Return the (X, Y) coordinate for the center point of the cell that contains the specified text.  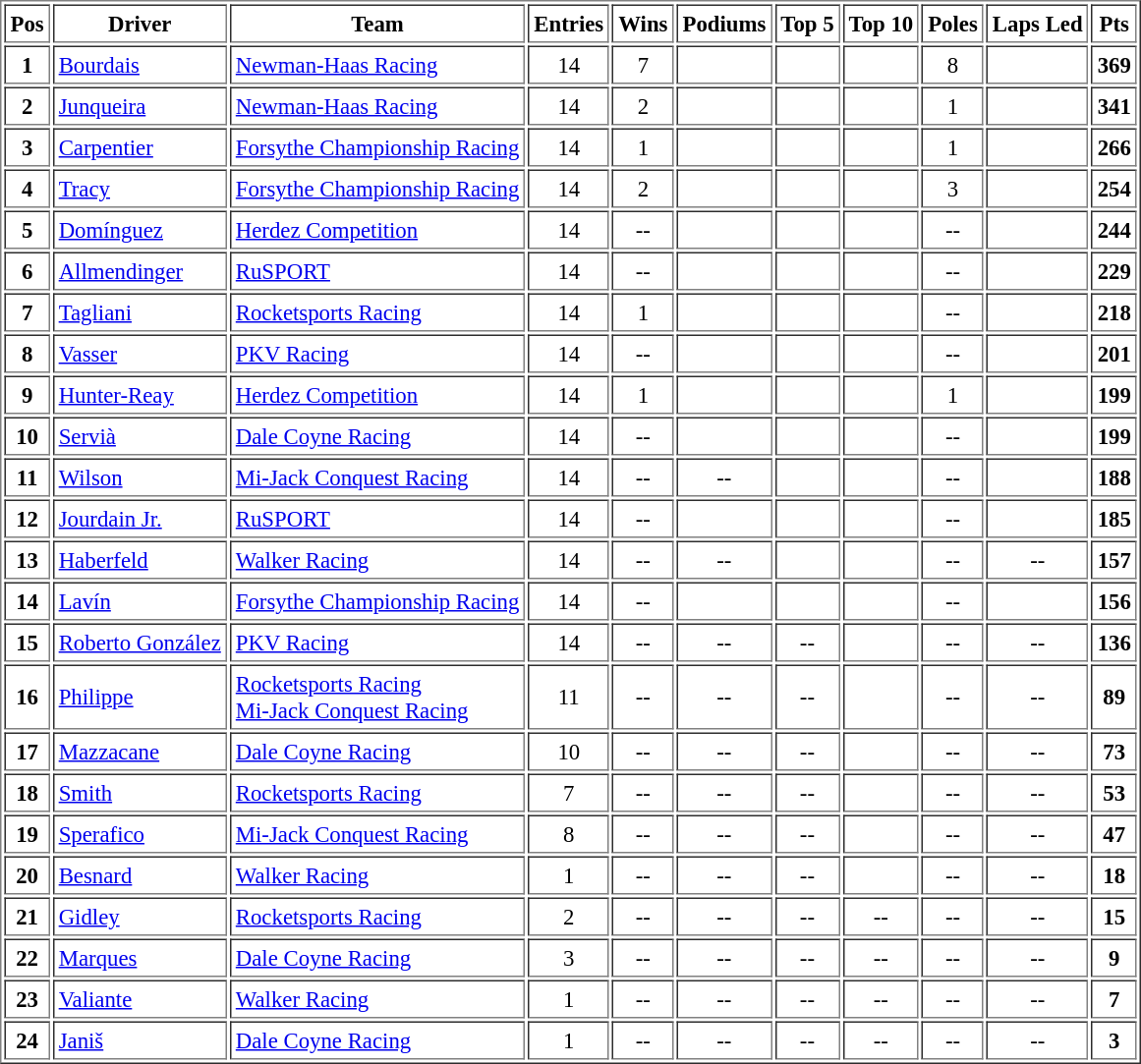
Tagliani (140, 312)
Allmendinger (140, 271)
369 (1114, 65)
47 (1114, 835)
156 (1114, 601)
Wilson (140, 477)
Poles (953, 24)
17 (27, 753)
244 (1114, 230)
Team (377, 24)
188 (1114, 477)
Pos (27, 24)
201 (1114, 354)
Janiš (140, 1041)
157 (1114, 560)
Lavín (140, 601)
21 (27, 918)
4 (27, 189)
Gidley (140, 918)
16 (27, 697)
6 (27, 271)
Servià (140, 436)
Mazzacane (140, 753)
Carpentier (140, 147)
12 (27, 519)
5 (27, 230)
Marques (140, 959)
20 (27, 876)
73 (1114, 753)
Bourdais (140, 65)
Domínguez (140, 230)
Philippe (140, 697)
Top 5 (807, 24)
Hunter-Reay (140, 395)
Jourdain Jr. (140, 519)
Tracy (140, 189)
19 (27, 835)
89 (1114, 697)
Vasser (140, 354)
Pts (1114, 24)
Laps Led (1038, 24)
Besnard (140, 876)
Top 10 (882, 24)
266 (1114, 147)
Rocketsports Racing Mi-Jack Conquest Racing (377, 697)
24 (27, 1041)
Podiums (723, 24)
Valiante (140, 1000)
Driver (140, 24)
Haberfeld (140, 560)
254 (1114, 189)
Junqueira (140, 106)
Entries (568, 24)
13 (27, 560)
136 (1114, 643)
23 (27, 1000)
218 (1114, 312)
Sperafico (140, 835)
Roberto González (140, 643)
Wins (643, 24)
53 (1114, 794)
185 (1114, 519)
Smith (140, 794)
341 (1114, 106)
22 (27, 959)
229 (1114, 271)
